Identify which cell holds the provided text, then report its (X, Y) central coordinate. 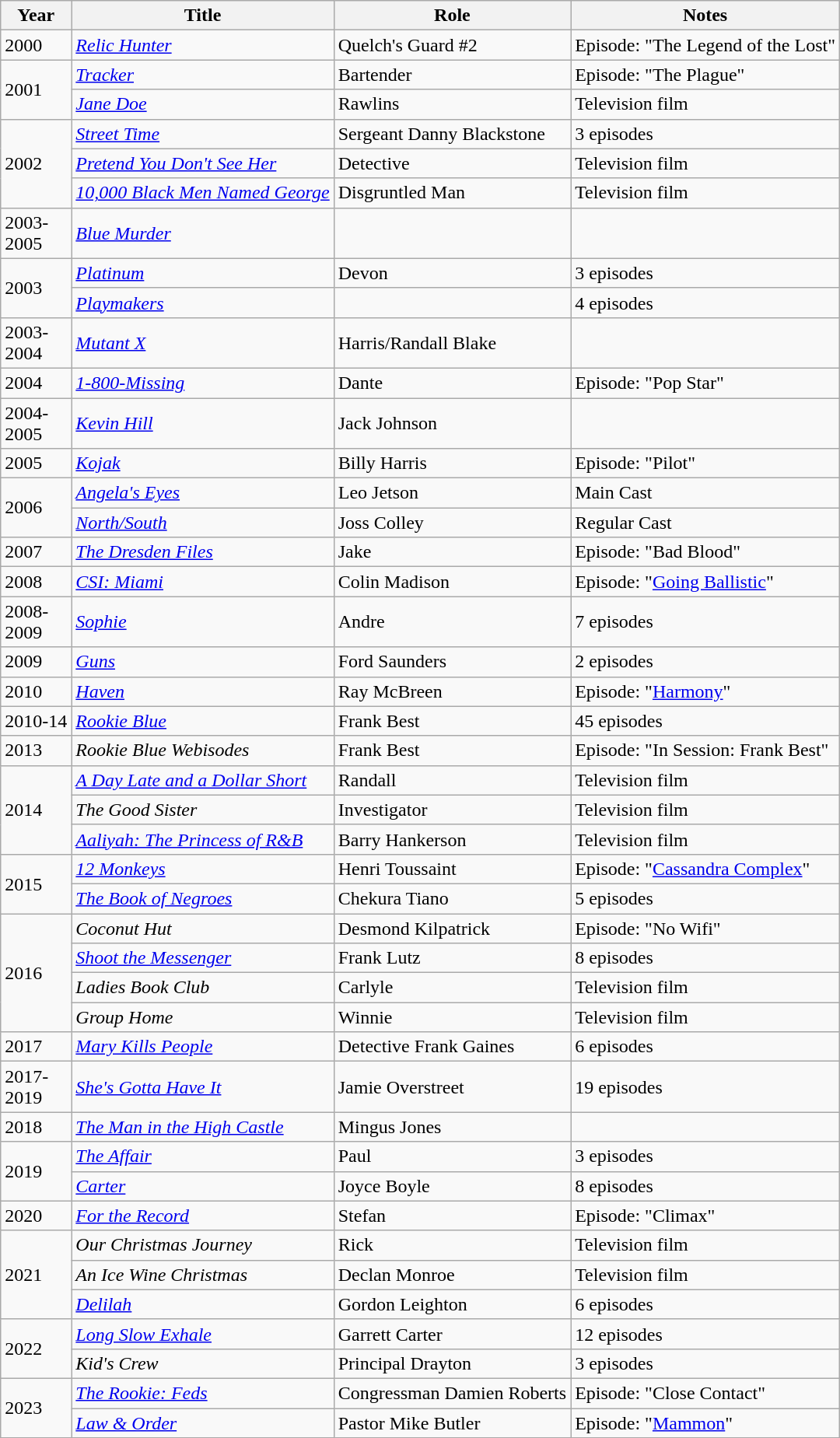
Sophie (202, 622)
Episode: "Pilot" (705, 464)
2008-2009 (36, 622)
Pretend You Don't See Her (202, 163)
Detective (452, 163)
Rawlins (452, 104)
Episode: "Bad Blood" (705, 552)
Stefan (452, 1216)
Declan Monroe (452, 1275)
Episode: "Pop Star" (705, 383)
Joss Colley (452, 523)
12 Monkeys (202, 869)
2013 (36, 750)
Our Christmas Journey (202, 1245)
Investigator (452, 810)
2020 (36, 1216)
Relic Hunter (202, 45)
Billy Harris (452, 464)
2006 (36, 508)
Blue Murder (202, 233)
Notes (705, 16)
The Book of Negroes (202, 898)
45 episodes (705, 721)
7 episodes (705, 622)
2010-14 (36, 721)
Episode: "In Session: Frank Best" (705, 750)
Winnie (452, 1017)
Andre (452, 622)
Kevin Hill (202, 423)
Rookie Blue (202, 721)
2015 (36, 883)
12 episodes (705, 1334)
The Affair (202, 1156)
Congressman Damien Roberts (452, 1393)
Shoot the Messenger (202, 958)
Role (452, 16)
Year (36, 16)
2022 (36, 1349)
Paul (452, 1156)
Randall (452, 780)
Ladies Book Club (202, 988)
Episode: "Going Ballistic" (705, 582)
Episode: "Cassandra Complex" (705, 869)
1-800-Missing (202, 383)
Joyce Boyle (452, 1186)
Kid's Crew (202, 1363)
She's Gotta Have It (202, 1087)
Title (202, 16)
Quelch's Guard #2 (452, 45)
2000 (36, 45)
Jack Johnson (452, 423)
Chekura Tiano (452, 898)
Leo Jetson (452, 493)
2003-2004 (36, 342)
Disgruntled Man (452, 193)
Kojak (202, 464)
Law & Order (202, 1422)
2003 (36, 288)
Episode: "The Plague" (705, 75)
Episode: "Close Contact" (705, 1393)
Episode: "The Legend of the Lost" (705, 45)
Ford Saunders (452, 662)
Delilah (202, 1304)
Garrett Carter (452, 1334)
Episode: "Harmony" (705, 691)
Dante (452, 383)
Episode: "Mammon" (705, 1422)
2005 (36, 464)
2016 (36, 972)
Street Time (202, 134)
Rick (452, 1245)
Tracker (202, 75)
2014 (36, 810)
Coconut Hut (202, 928)
2003-2005 (36, 233)
The Dresden Files (202, 552)
2018 (36, 1127)
2001 (36, 89)
2017 (36, 1047)
Bartender (452, 75)
Colin Madison (452, 582)
Ray McBreen (452, 691)
Jane Doe (202, 104)
An Ice Wine Christmas (202, 1275)
Episode: "No Wifi" (705, 928)
The Rookie: Feds (202, 1393)
Mingus Jones (452, 1127)
Mary Kills People (202, 1047)
Rookie Blue Webisodes (202, 750)
10,000 Black Men Named George (202, 193)
The Good Sister (202, 810)
2002 (36, 163)
2023 (36, 1408)
Desmond Kilpatrick (452, 928)
For the Record (202, 1216)
Frank Lutz (452, 958)
2008 (36, 582)
Jake (452, 552)
Principal Drayton (452, 1363)
Guns (202, 662)
Detective Frank Gaines (452, 1047)
Aaliyah: The Princess of R&B (202, 839)
2004 (36, 383)
Group Home (202, 1017)
2 episodes (705, 662)
Mutant X (202, 342)
2004-2005 (36, 423)
Long Slow Exhale (202, 1334)
North/South (202, 523)
Main Cast (705, 493)
Episode: "Climax" (705, 1216)
Sergeant Danny Blackstone (452, 134)
Pastor Mike Butler (452, 1422)
2017-2019 (36, 1087)
2009 (36, 662)
Jamie Overstreet (452, 1087)
Barry Hankerson (452, 839)
Harris/Randall Blake (452, 342)
2019 (36, 1171)
Carter (202, 1186)
The Man in the High Castle (202, 1127)
2021 (36, 1275)
Henri Toussaint (452, 869)
5 episodes (705, 898)
4 episodes (705, 303)
A Day Late and a Dollar Short (202, 780)
Gordon Leighton (452, 1304)
Platinum (202, 273)
CSI: Miami (202, 582)
Haven (202, 691)
Angela's Eyes (202, 493)
Playmakers (202, 303)
2007 (36, 552)
2010 (36, 691)
Carlyle (452, 988)
Devon (452, 273)
Regular Cast (705, 523)
19 episodes (705, 1087)
